Pinpoint the cell where the given text exists, returning its [X, Y] midpoint coordinate. 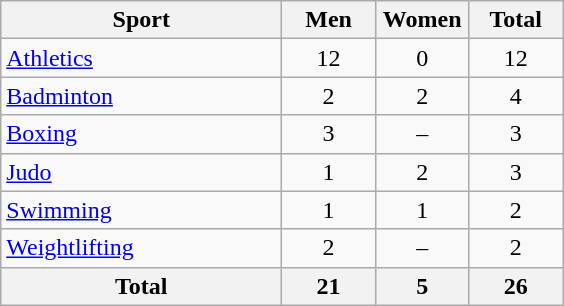
Athletics [142, 58]
Swimming [142, 210]
26 [516, 286]
Sport [142, 20]
Weightlifting [142, 248]
Badminton [142, 96]
21 [329, 286]
Judo [142, 172]
5 [422, 286]
Boxing [142, 134]
Women [422, 20]
0 [422, 58]
Men [329, 20]
4 [516, 96]
